Search for the cell housing the specified text and yield its (x, y) center coordinate. 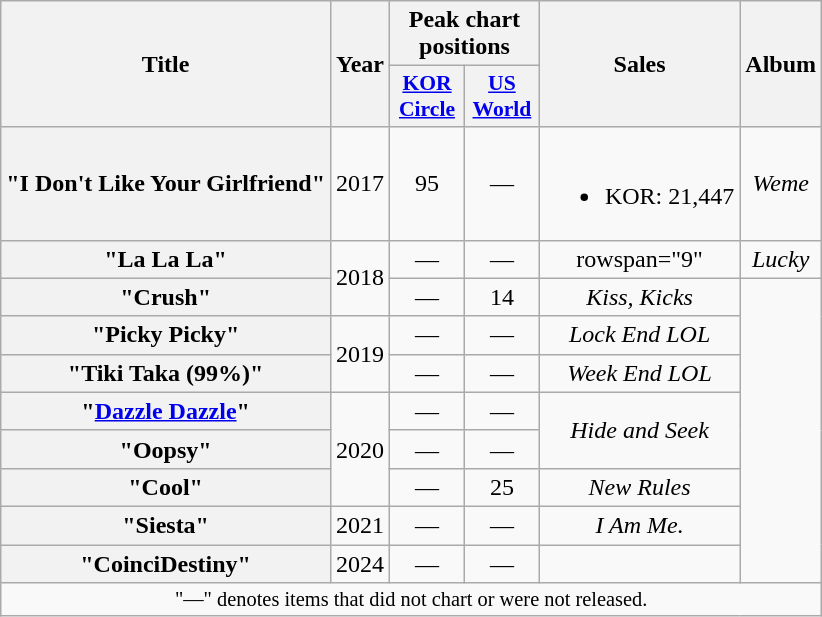
"Siesta" (166, 525)
2019 (360, 354)
"Oopsy" (166, 449)
Peak chartpositions (465, 34)
Hide and Seek (639, 430)
"Tiki Taka (99%)" (166, 373)
"I Don't Like Your Girlfriend" (166, 184)
New Rules (639, 487)
US World (502, 96)
2021 (360, 525)
Title (166, 64)
"Cool" (166, 487)
25 (502, 487)
"La La La" (166, 259)
KOR: 21,447 (639, 184)
2024 (360, 563)
Week End LOL (639, 373)
"Dazzle Dazzle" (166, 411)
Album (781, 64)
95 (428, 184)
2020 (360, 449)
2017 (360, 184)
Sales (639, 64)
Year (360, 64)
KORCircle (428, 96)
2018 (360, 278)
Lock End LOL (639, 335)
Weme (781, 184)
"CoinciDestiny" (166, 563)
I Am Me. (639, 525)
14 (502, 297)
Kiss, Kicks (639, 297)
Lucky (781, 259)
rowspan="9" (639, 259)
"Crush" (166, 297)
"Picky Picky" (166, 335)
"—" denotes items that did not chart or were not released. (412, 600)
